From the cell containing the given text, extract its center point as [X, Y] coordinate. 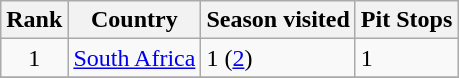
Country [134, 20]
South Africa [134, 58]
Season visited [278, 20]
1 (2) [278, 58]
Pit Stops [406, 20]
Rank [34, 20]
